Return [X, Y] of the center of cell containing provided text 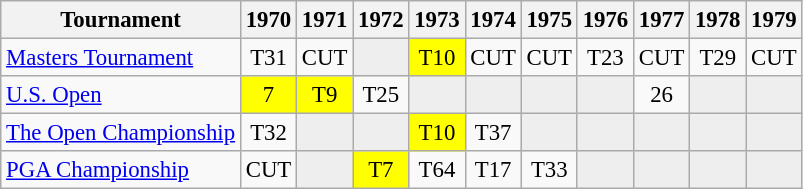
T31 [268, 58]
T64 [437, 170]
1977 [661, 20]
Tournament [121, 20]
T7 [381, 170]
T25 [381, 95]
1978 [718, 20]
T33 [549, 170]
1973 [437, 20]
1975 [549, 20]
T37 [493, 133]
1972 [381, 20]
1974 [493, 20]
1971 [325, 20]
T29 [718, 58]
PGA Championship [121, 170]
T23 [605, 58]
Masters Tournament [121, 58]
7 [268, 95]
T32 [268, 133]
1979 [774, 20]
T9 [325, 95]
The Open Championship [121, 133]
1976 [605, 20]
1970 [268, 20]
T17 [493, 170]
26 [661, 95]
U.S. Open [121, 95]
